Find where the given text appears and provide that cell's center as (x, y) coordinate. 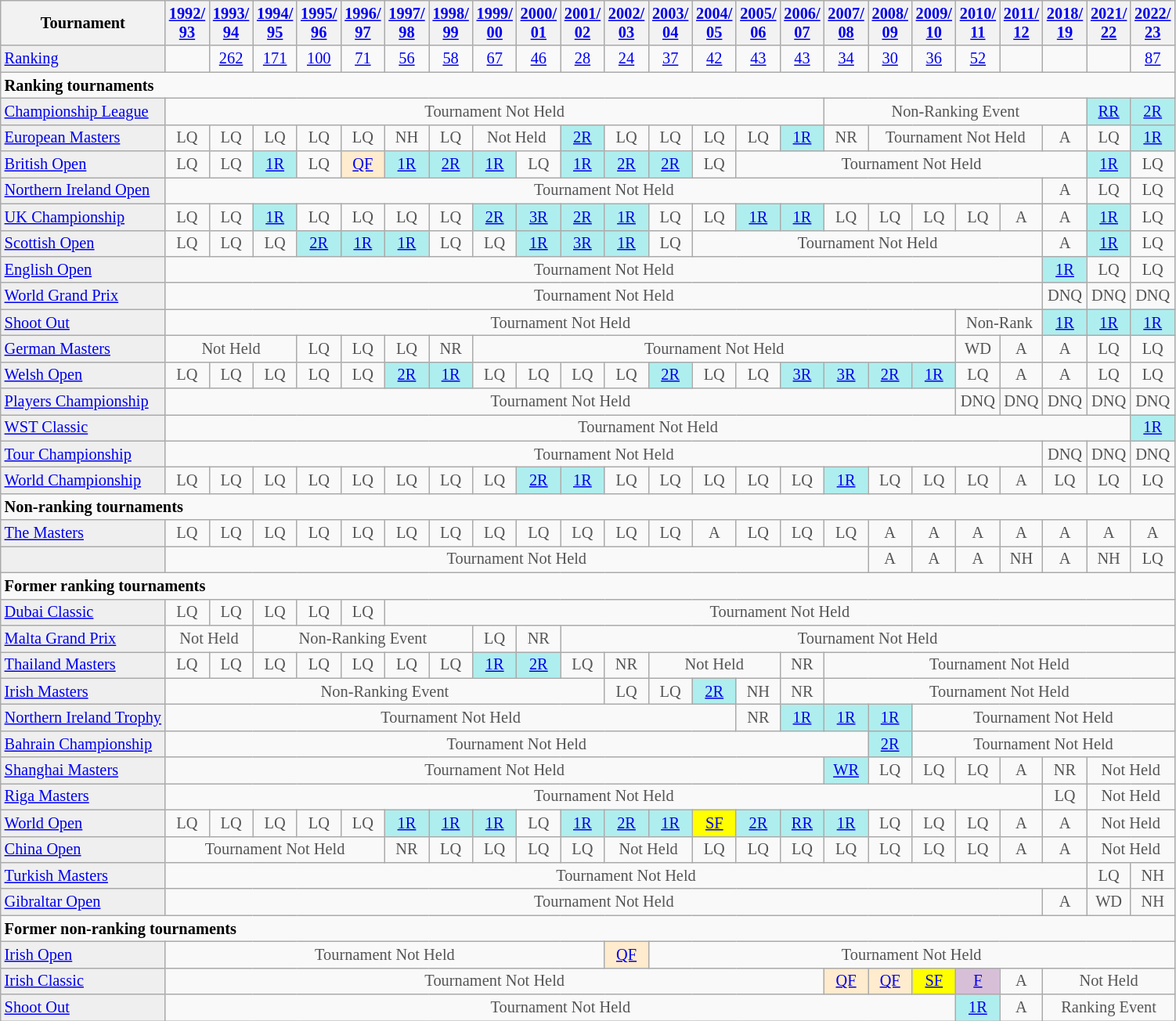
2010/11 (978, 23)
Turkish Masters (83, 875)
Ranking tournaments (588, 85)
Riga Masters (83, 796)
Welsh Open (83, 375)
46 (539, 59)
Tour Championship (83, 454)
Gibraltar Open (83, 902)
58 (451, 59)
30 (890, 59)
Scottish Open (83, 244)
2006/07 (802, 23)
China Open (83, 850)
WST Classic (83, 428)
F (978, 981)
German Masters (83, 348)
52 (978, 59)
87 (1153, 59)
Former ranking tournaments (588, 586)
2018/19 (1065, 23)
Northern Ireland Trophy (83, 717)
World Grand Prix (83, 296)
1992/93 (187, 23)
2021/22 (1109, 23)
Ranking Event (1109, 1008)
24 (626, 59)
Irish Masters (83, 691)
Players Championship (83, 402)
71 (363, 59)
2005/06 (758, 23)
2009/10 (934, 23)
Irish Open (83, 954)
1993/94 (231, 23)
28 (583, 59)
Bahrain Championship (83, 744)
World Championship (83, 480)
262 (231, 59)
37 (670, 59)
42 (714, 59)
1995/96 (319, 23)
2003/04 (670, 23)
171 (275, 59)
British Open (83, 164)
1999/00 (495, 23)
2008/09 (890, 23)
WR (846, 770)
1997/98 (406, 23)
2011/12 (1021, 23)
2007/08 (846, 23)
2004/05 (714, 23)
Tournament (83, 23)
2000/01 (539, 23)
The Masters (83, 533)
European Masters (83, 138)
1998/99 (451, 23)
Ranking (83, 59)
Malta Grand Prix (83, 638)
English Open (83, 269)
1994/95 (275, 23)
Thailand Masters (83, 665)
Northern Ireland Open (83, 190)
2002/03 (626, 23)
100 (319, 59)
36 (934, 59)
Championship League (83, 111)
Shanghai Masters (83, 770)
UK Championship (83, 217)
World Open (83, 823)
Non-ranking tournaments (588, 507)
2022/23 (1153, 23)
Irish Classic (83, 981)
67 (495, 59)
Dubai Classic (83, 612)
Non-Rank (999, 323)
1996/97 (363, 23)
2001/02 (583, 23)
56 (406, 59)
34 (846, 59)
Former non-ranking tournaments (588, 929)
